Identify which cell holds the provided text, then report its (X, Y) central coordinate. 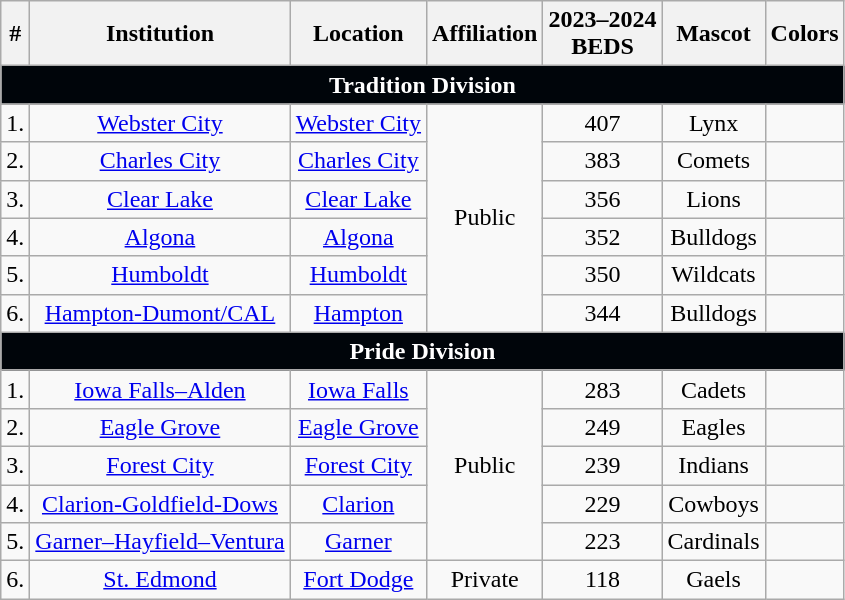
# (16, 34)
Comets (714, 161)
Lions (714, 199)
239 (602, 465)
229 (602, 503)
Cardinals (714, 542)
Gaels (714, 580)
Indians (714, 465)
St. Edmond (160, 580)
Clarion-Goldfield-Dows (160, 503)
Pride Division (422, 351)
Hampton (358, 313)
Cowboys (714, 503)
Fort Dodge (358, 580)
223 (602, 542)
344 (602, 313)
352 (602, 237)
Tradition Division (422, 85)
356 (602, 199)
249 (602, 427)
Clarion (358, 503)
2023–2024BEDS (602, 34)
283 (602, 389)
Eagles (714, 427)
Garner (358, 542)
Iowa Falls–Alden (160, 389)
Wildcats (714, 275)
383 (602, 161)
Iowa Falls (358, 389)
350 (602, 275)
Garner–Hayfield–Ventura (160, 542)
Hampton-Dumont/CAL (160, 313)
Lynx (714, 123)
Affiliation (485, 34)
Mascot (714, 34)
Colors (804, 34)
Private (485, 580)
118 (602, 580)
Location (358, 34)
Cadets (714, 389)
407 (602, 123)
Institution (160, 34)
